From the cell containing the given text, extract its center point as (x, y) coordinate. 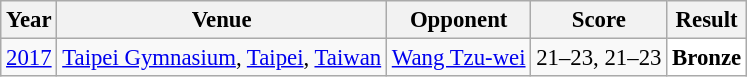
Year (29, 20)
Wang Tzu-wei (458, 58)
Result (707, 20)
Bronze (707, 58)
Score (599, 20)
21–23, 21–23 (599, 58)
Taipei Gymnasium, Taipei, Taiwan (222, 58)
Opponent (458, 20)
2017 (29, 58)
Venue (222, 20)
